Detect which cell encompasses the target text, then output its (x, y) center coordinate. 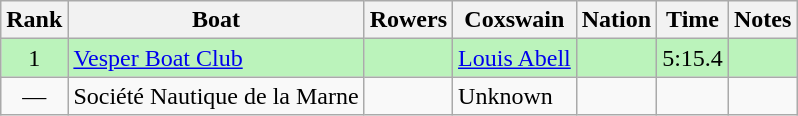
Notes (762, 20)
Louis Abell (515, 58)
Société Nautique de la Marne (216, 96)
Unknown (515, 96)
Coxswain (515, 20)
— (34, 96)
Nation (616, 20)
Rowers (408, 20)
Vesper Boat Club (216, 58)
5:15.4 (693, 58)
Rank (34, 20)
Boat (216, 20)
Time (693, 20)
1 (34, 58)
